Capture the cell that displays the provided text and extract its [x, y] central coordinate. 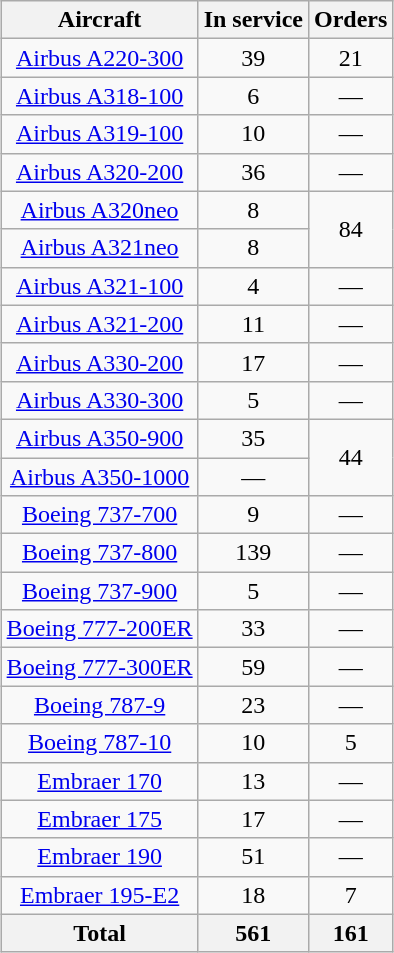
6 [253, 96]
561 [253, 933]
Airbus A220-300 [100, 58]
Boeing 737-700 [100, 515]
Airbus A321-200 [100, 324]
21 [351, 58]
Total [100, 933]
84 [351, 229]
Aircraft [100, 20]
Boeing 787-9 [100, 705]
Boeing 737-900 [100, 591]
33 [253, 629]
Airbus A330-200 [100, 362]
4 [253, 286]
23 [253, 705]
44 [351, 457]
39 [253, 58]
13 [253, 781]
Airbus A350-900 [100, 438]
9 [253, 515]
139 [253, 553]
11 [253, 324]
Airbus A330-300 [100, 400]
Embraer 175 [100, 819]
35 [253, 438]
18 [253, 895]
Airbus A321-100 [100, 286]
161 [351, 933]
Airbus A320neo [100, 210]
Embraer 190 [100, 857]
Boeing 777-300ER [100, 667]
Boeing 777-200ER [100, 629]
7 [351, 895]
59 [253, 667]
Boeing 787-10 [100, 743]
51 [253, 857]
Airbus A319-100 [100, 134]
Embraer 170 [100, 781]
Airbus A318-100 [100, 96]
In service [253, 20]
36 [253, 172]
Boeing 737-800 [100, 553]
Embraer 195-E2 [100, 895]
Airbus A321neo [100, 248]
Orders [351, 20]
Airbus A350-1000 [100, 477]
Airbus A320-200 [100, 172]
